Extract the (x, y) coordinate from the center of the cell holding the provided text.  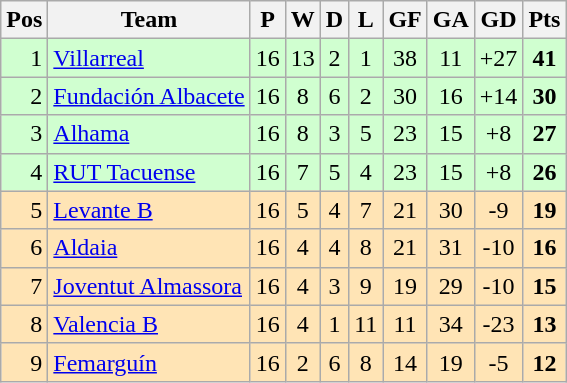
P (268, 20)
W (302, 20)
GF (405, 20)
GA (450, 20)
GD (498, 20)
+27 (498, 58)
-5 (498, 362)
Valencia B (149, 324)
-9 (498, 210)
Levante B (149, 210)
Femarguín (149, 362)
14 (405, 362)
L (366, 20)
41 (544, 58)
Aldaia (149, 248)
12 (544, 362)
Villarreal (149, 58)
Pts (544, 20)
Alhama (149, 134)
Team (149, 20)
D (334, 20)
29 (450, 286)
RUT Tacuense (149, 172)
38 (405, 58)
Fundación Albacete (149, 96)
Pos (24, 20)
34 (450, 324)
31 (450, 248)
27 (544, 134)
-23 (498, 324)
26 (544, 172)
Joventut Almassora (149, 286)
+14 (498, 96)
